Scan for the cell matching the given text and deliver its (x, y) coordinate at center. 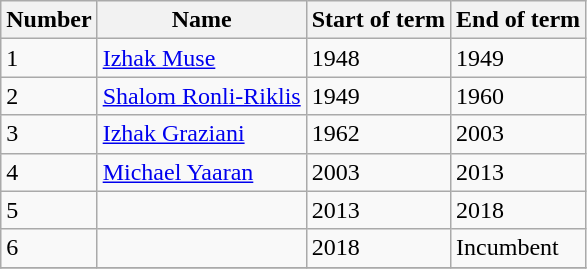
End of term (518, 20)
Izhak Graziani (202, 134)
5 (49, 210)
Name (202, 20)
1960 (518, 96)
3 (49, 134)
Izhak Muse (202, 58)
1 (49, 58)
1962 (378, 134)
Number (49, 20)
1948 (378, 58)
Start of term (378, 20)
2 (49, 96)
6 (49, 248)
Shalom Ronli-Riklis (202, 96)
Michael Yaaran (202, 172)
4 (49, 172)
Incumbent (518, 248)
